Return the [X, Y] coordinate for the center point of the cell that contains the specified text.  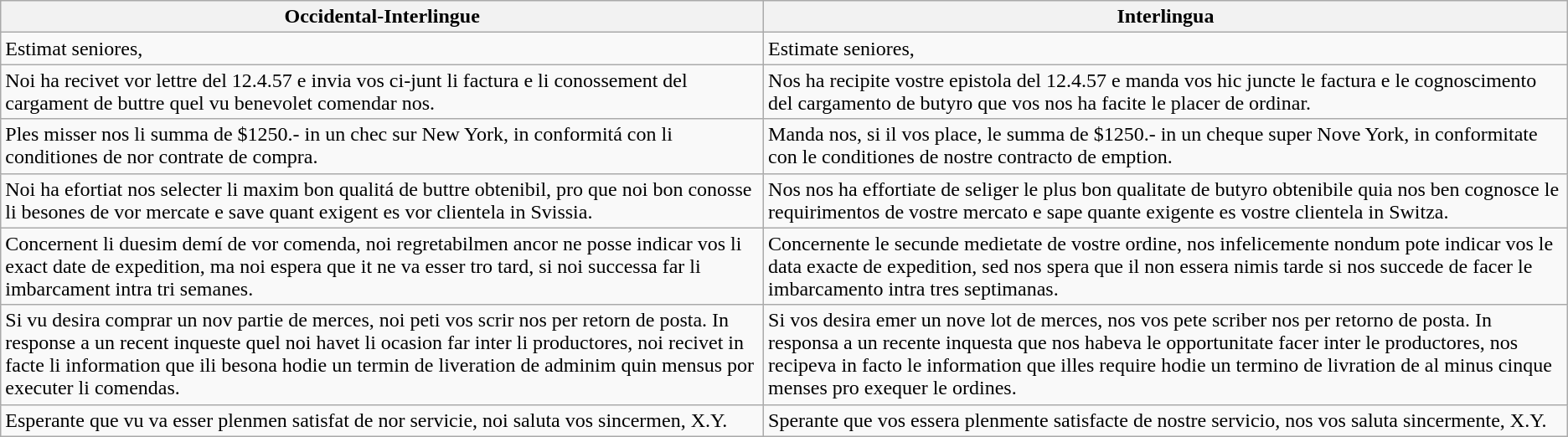
Sperante que vos essera plenmente satisfacte de nostre servicio, nos vos saluta sincermente, X.Y. [1166, 420]
Interlingua [1166, 17]
Manda nos, si il vos place, le summa de $1250.- in un cheque super Nove York, in conformitate con le conditiones de nostre contracto de emption. [1166, 146]
Occidental-Interlingue [382, 17]
Estimate seniores, [1166, 49]
Noi ha recivet vor lettre del 12.4.57 e invia vos ci-junt li factura e li conossement del cargament de buttre quel vu benevolet comendar nos. [382, 92]
Estimat seniores, [382, 49]
Esperante que vu va esser plenmen satisfat de nor servicie, noi saluta vos sincermen, X.Y. [382, 420]
Ples misser nos li summa de $1250.- in un chec sur New York, in conformitá con li conditiones de nor contrate de compra. [382, 146]
